Return the [x, y] coordinate for the center point of the cell that contains the specified text.  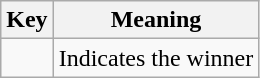
Key [27, 20]
Meaning [156, 20]
Indicates the winner [156, 58]
